Detect which cell encompasses the target text, then output its [x, y] center coordinate. 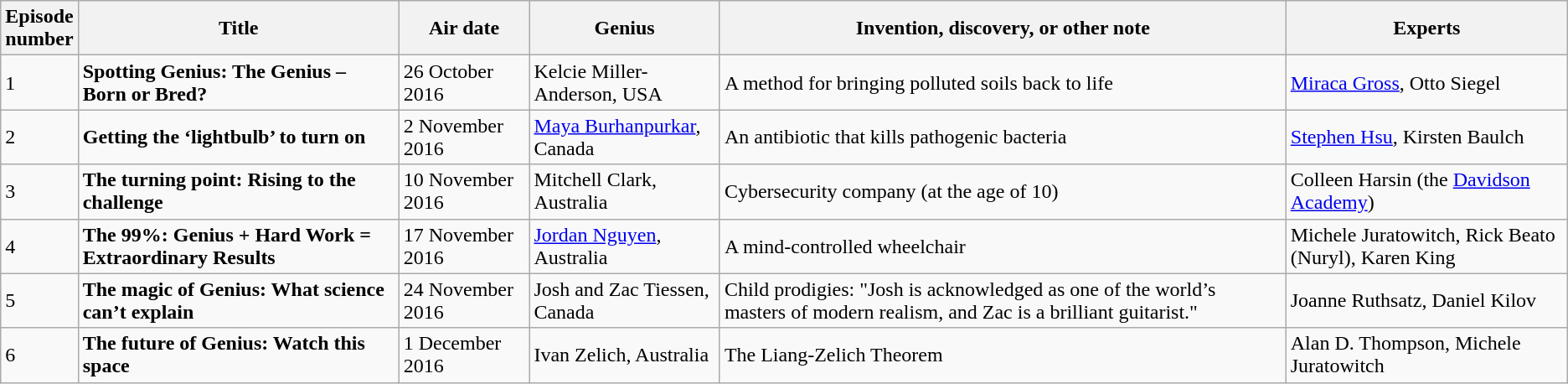
Mitchell Clark, Australia [625, 191]
Kelcie Miller-Anderson, USA [625, 82]
Episodenumber [39, 29]
Air date [464, 29]
3 [39, 191]
The Liang-Zelich Theorem [1003, 355]
A mind-controlled wheelchair [1003, 246]
Josh and Zac Tiessen, Canada [625, 300]
5 [39, 300]
17 November 2016 [464, 246]
Getting the ‘lightbulb’ to turn on [238, 138]
The turning point: Rising to the challenge [238, 191]
6 [39, 355]
The 99%: Genius + Hard Work = Extraordinary Results [238, 246]
Invention, discovery, or other note [1003, 29]
1 [39, 82]
Maya Burhanpurkar, Canada [625, 138]
Jordan Nguyen, Australia [625, 246]
Joanne Ruthsatz, Daniel Kilov [1426, 300]
Title [238, 29]
A method for bringing polluted soils back to life [1003, 82]
Miraca Gross, Otto Siegel [1426, 82]
Ivan Zelich, Australia [625, 355]
Experts [1426, 29]
10 November 2016 [464, 191]
24 November 2016 [464, 300]
Child prodigies: "Josh is acknowledged as one of the world’s masters of modern realism, and Zac is a brilliant guitarist." [1003, 300]
Alan D. Thompson, Michele Juratowitch [1426, 355]
Stephen Hsu, Kirsten Baulch [1426, 138]
Cybersecurity company (at the age of 10) [1003, 191]
Genius [625, 29]
2 November 2016 [464, 138]
1 December 2016 [464, 355]
Spotting Genius: The Genius – Born or Bred? [238, 82]
2 [39, 138]
26 October 2016 [464, 82]
4 [39, 246]
Colleen Harsin (the Davidson Academy) [1426, 191]
An antibiotic that kills pathogenic bacteria [1003, 138]
Michele Juratowitch, Rick Beato (Nuryl), Karen King [1426, 246]
The future of Genius: Watch this space [238, 355]
The magic of Genius: What science can’t explain [238, 300]
